Scan for the cell matching the given text and deliver its (x, y) coordinate at center. 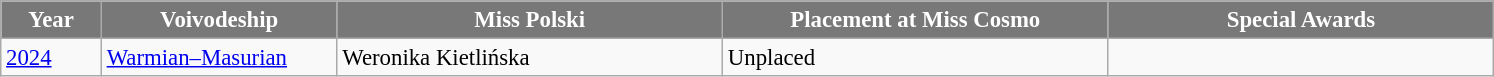
Warmian–Masurian (219, 58)
Voivodeship (219, 20)
2024 (52, 58)
Unplaced (916, 58)
Year (52, 20)
Special Awards (1301, 20)
Placement at Miss Cosmo (916, 20)
Weronika Kietlińska (530, 58)
Miss Polski (530, 20)
